Return [x, y] of the center of cell containing provided text 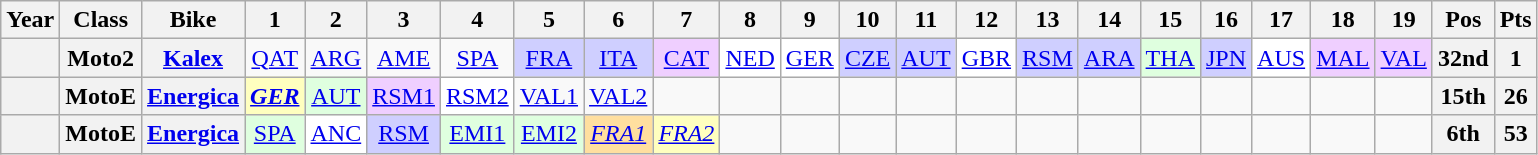
3 [404, 20]
RSM1 [404, 96]
32nd [1463, 58]
Pts [1516, 20]
15 [1170, 20]
VAL [1404, 58]
ARG [336, 58]
JPN [1226, 58]
CAT [686, 58]
14 [1109, 20]
FRA [548, 58]
11 [926, 20]
Bike [194, 20]
53 [1516, 134]
10 [867, 20]
15th [1463, 96]
13 [1048, 20]
GBR [986, 58]
9 [810, 20]
6 [618, 20]
2 [336, 20]
Kalex [194, 58]
FRA1 [618, 134]
Year [30, 20]
Class [101, 20]
Moto2 [101, 58]
8 [750, 20]
7 [686, 20]
Pos [1463, 20]
4 [477, 20]
26 [1516, 96]
6th [1463, 134]
NED [750, 58]
CZE [867, 58]
MAL [1343, 58]
THA [1170, 58]
VAL2 [618, 96]
FRA2 [686, 134]
18 [1343, 20]
19 [1404, 20]
12 [986, 20]
16 [1226, 20]
EMI1 [477, 134]
VAL1 [548, 96]
5 [548, 20]
AME [404, 58]
AUS [1282, 58]
EMI2 [548, 134]
QAT [275, 58]
ARA [1109, 58]
ANC [336, 134]
17 [1282, 20]
ITA [618, 58]
RSM2 [477, 96]
